Locate the cell with the specified text and output its [X, Y] center coordinate. 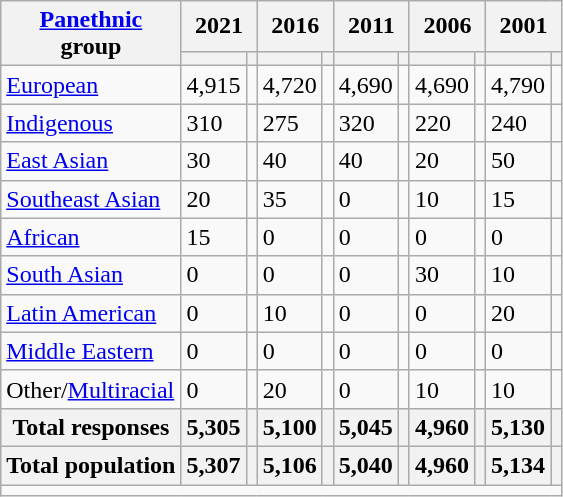
Middle Eastern [91, 351]
310 [214, 123]
5,134 [518, 465]
Total population [91, 465]
5,106 [290, 465]
240 [518, 123]
4,790 [518, 85]
Panethnicgroup [91, 34]
35 [290, 199]
2016 [295, 26]
2011 [371, 26]
2021 [219, 26]
East Asian [91, 161]
Southeast Asian [91, 199]
5,100 [290, 427]
4,720 [290, 85]
Total responses [91, 427]
Latin American [91, 313]
5,305 [214, 427]
5,045 [366, 427]
50 [518, 161]
5,130 [518, 427]
European [91, 85]
South Asian [91, 275]
4,915 [214, 85]
320 [366, 123]
220 [442, 123]
Other/Multiracial [91, 389]
275 [290, 123]
2001 [524, 26]
5,307 [214, 465]
5,040 [366, 465]
Indigenous [91, 123]
African [91, 237]
2006 [447, 26]
